Search for the cell housing the specified text and yield its [x, y] center coordinate. 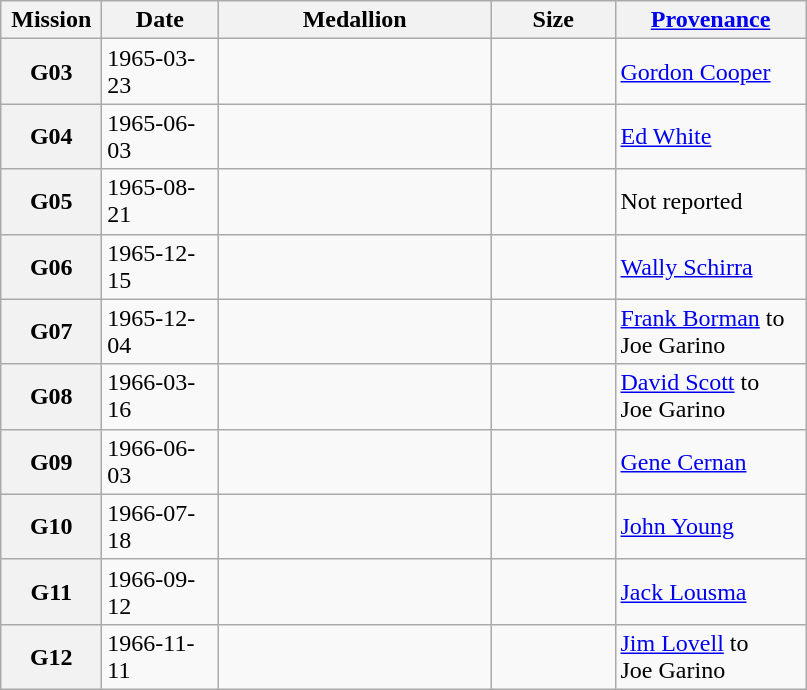
Jack Lousma [710, 592]
1966-03-16 [160, 396]
G07 [52, 332]
Gene Cernan [710, 462]
G04 [52, 136]
Date [160, 20]
G08 [52, 396]
1965-12-04 [160, 332]
1966-06-03 [160, 462]
John Young [710, 526]
David Scott toJoe Garino [710, 396]
1965-03-23 [160, 72]
Medallion [355, 20]
G09 [52, 462]
1965-06-03 [160, 136]
Gordon Cooper [710, 72]
Not reported [710, 202]
1966-07-18 [160, 526]
Jim Lovell toJoe Garino [710, 656]
G10 [52, 526]
1965-08-21 [160, 202]
Ed White [710, 136]
Wally Schirra [710, 266]
Size [553, 20]
G11 [52, 592]
Provenance [710, 20]
1965-12-15 [160, 266]
1966-11-11 [160, 656]
G06 [52, 266]
Mission [52, 20]
G03 [52, 72]
1966-09-12 [160, 592]
G05 [52, 202]
Frank Borman toJoe Garino [710, 332]
G12 [52, 656]
